Pinpoint the cell where the given text exists, returning its (x, y) midpoint coordinate. 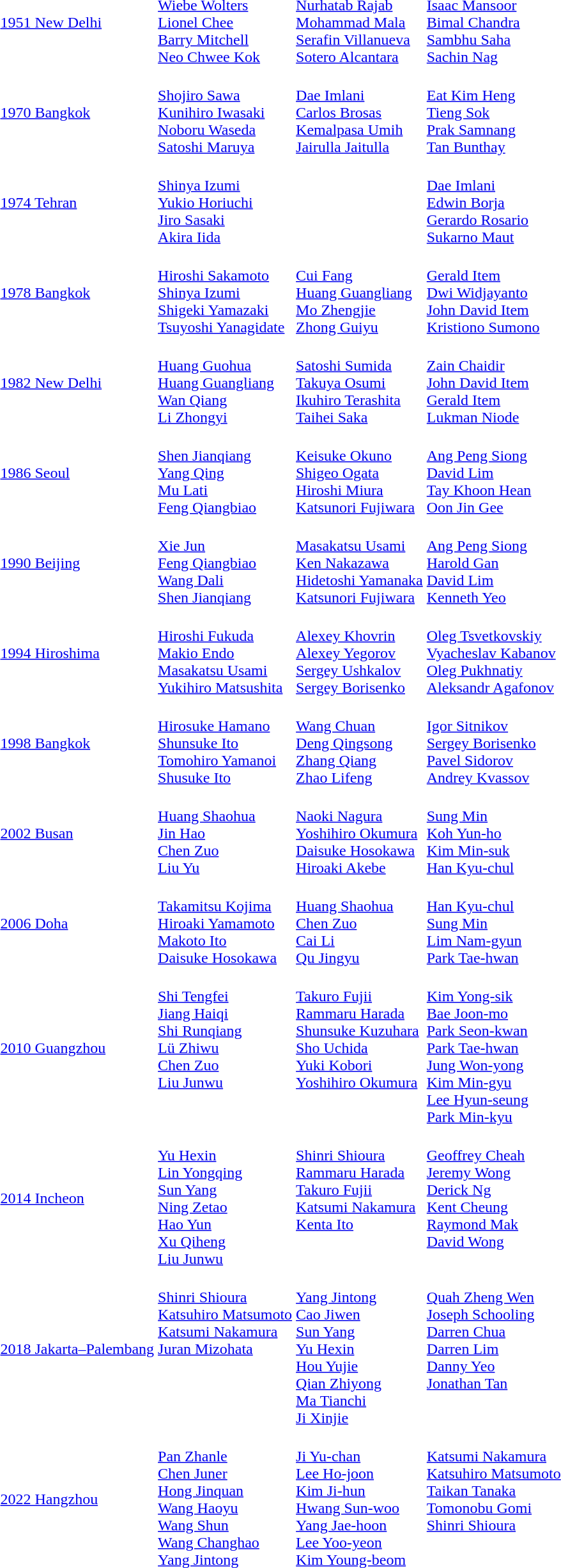
Wang ChuanDeng QingsongZhang QiangZhao Lifeng (360, 743)
Shinri ShiouraRammaru HaradaTakuro FujiiKatsumi NakamuraKenta Ito (360, 1199)
Yu HexinLin YongqingSun YangNing ZetaoHao YunXu QihengLiu Junwu (225, 1199)
Dae ImlaniCarlos BrosasKemalpasa UmihJairulla Jaitulla (360, 112)
Xie JunFeng QiangbiaoWang DaliShen Jianqiang (225, 563)
Takamitsu KojimaHiroaki YamamotoMakoto ItoDaisuke Hosokawa (225, 923)
Hiroshi FukudaMakio EndoMasakatsu UsamiYukihiro Matsushita (225, 653)
Huang ShaohuaChen ZuoCai LiQu Jingyu (360, 923)
Huang ShaohuaJin HaoChen ZuoLiu Yu (225, 833)
Shojiro SawaKunihiro IwasakiNoboru WasedaSatoshi Maruya (225, 112)
Shinri ShiouraKatsuhiro MatsumotoKatsumi NakamuraJuran Mizohata (225, 1349)
Naoki NaguraYoshihiro OkumuraDaisuke HosokawaHiroaki Akebe (360, 833)
Cui FangHuang GuangliangMo ZhengjieZhong Guiyu (360, 293)
Keisuke OkunoShigeo OgataHiroshi MiuraKatsunori Fujiwara (360, 473)
Shinya IzumiYukio HoriuchiJiro SasakiAkira Iida (225, 203)
Alexey KhovrinAlexey YegorovSergey UshkalovSergey Borisenko (360, 653)
Masakatsu UsamiKen NakazawaHidetoshi YamanakaKatsunori Fujiwara (360, 563)
Shi TengfeiJiang HaiqiShi RunqiangLü ZhiwuChen ZuoLiu Junwu (225, 1048)
Hirosuke HamanoShunsuke ItoTomohiro YamanoiShusuke Ito (225, 743)
Hiroshi SakamotoShinya IzumiShigeki YamazakiTsuyoshi Yanagidate (225, 293)
Huang GuohuaHuang GuangliangWan QiangLi Zhongyi (225, 383)
Shen JianqiangYang QingMu LatiFeng Qiangbiao (225, 473)
Takuro FujiiRammaru HaradaShunsuke KuzuharaSho UchidaYuki KoboriYoshihiro Okumura (360, 1048)
Satoshi SumidaTakuya OsumiIkuhiro TerashitaTaihei Saka (360, 383)
Yang JintongCao JiwenSun YangYu HexinHou YujieQian ZhiyongMa TianchiJi Xinjie (360, 1349)
